Determine the (X, Y) coordinate at the center of the cell enclosing the given text.  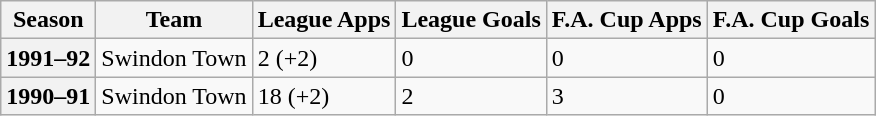
F.A. Cup Apps (626, 20)
3 (626, 96)
1991–92 (48, 58)
Season (48, 20)
League Goals (471, 20)
2 (471, 96)
2 (+2) (324, 58)
Team (174, 20)
18 (+2) (324, 96)
1990–91 (48, 96)
F.A. Cup Goals (791, 20)
League Apps (324, 20)
